Pinpoint the cell where the given text exists, returning its [x, y] midpoint coordinate. 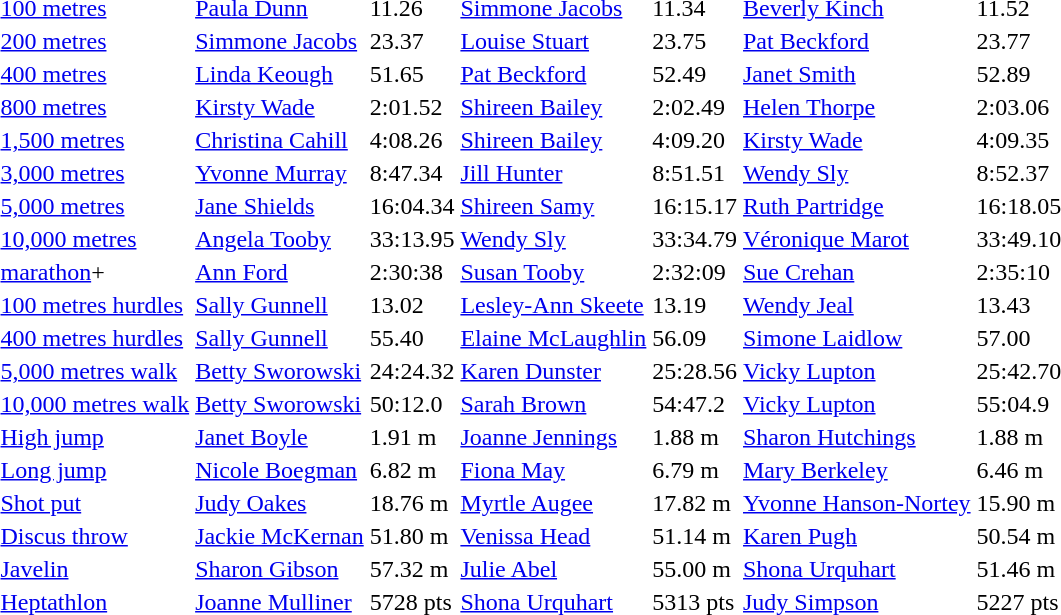
57.32 m [412, 569]
2:02.49 [695, 107]
50:12.0 [412, 404]
6.79 m [695, 470]
1.88 m [695, 437]
Sarah Brown [554, 404]
Jill Hunter [554, 173]
Angela Tooby [280, 239]
24:24.32 [412, 371]
23.75 [695, 41]
Fiona May [554, 470]
2:01.52 [412, 107]
17.82 m [695, 503]
4:08.26 [412, 140]
Myrtle Augee [554, 503]
2:32:09 [695, 272]
8:47.34 [412, 173]
18.76 m [412, 503]
1.91 m [412, 437]
Karen Dunster [554, 371]
Ruth Partridge [858, 206]
Venissa Head [554, 536]
52.49 [695, 74]
Janet Smith [858, 74]
Linda Keough [280, 74]
Nicole Boegman [280, 470]
Christina Cahill [280, 140]
Yvonne Murray [280, 173]
33:34.79 [695, 239]
Helen Thorpe [858, 107]
54:47.2 [695, 404]
Lesley-Ann Skeete [554, 305]
Simone Laidlow [858, 338]
4:09.20 [695, 140]
Susan Tooby [554, 272]
Judy Oakes [280, 503]
51.65 [412, 74]
16:04.34 [412, 206]
25:28.56 [695, 371]
Joanne Jennings [554, 437]
Karen Pugh [858, 536]
Sharon Gibson [280, 569]
Shireen Samy [554, 206]
55.00 m [695, 569]
Julie Abel [554, 569]
13.19 [695, 305]
Louise Stuart [554, 41]
8:51.51 [695, 173]
Simmone Jacobs [280, 41]
Jackie McKernan [280, 536]
Ann Ford [280, 272]
Shona Urquhart [858, 569]
Jane Shields [280, 206]
13.02 [412, 305]
Mary Berkeley [858, 470]
23.37 [412, 41]
55.40 [412, 338]
51.80 m [412, 536]
Sharon Hutchings [858, 437]
Yvonne Hanson-Nortey [858, 503]
Elaine McLaughlin [554, 338]
6.82 m [412, 470]
16:15.17 [695, 206]
Sue Crehan [858, 272]
51.14 m [695, 536]
Véronique Marot [858, 239]
Janet Boyle [280, 437]
Wendy Jeal [858, 305]
56.09 [695, 338]
2:30:38 [412, 272]
33:13.95 [412, 239]
